Scan for the cell matching the given text and deliver its (x, y) coordinate at center. 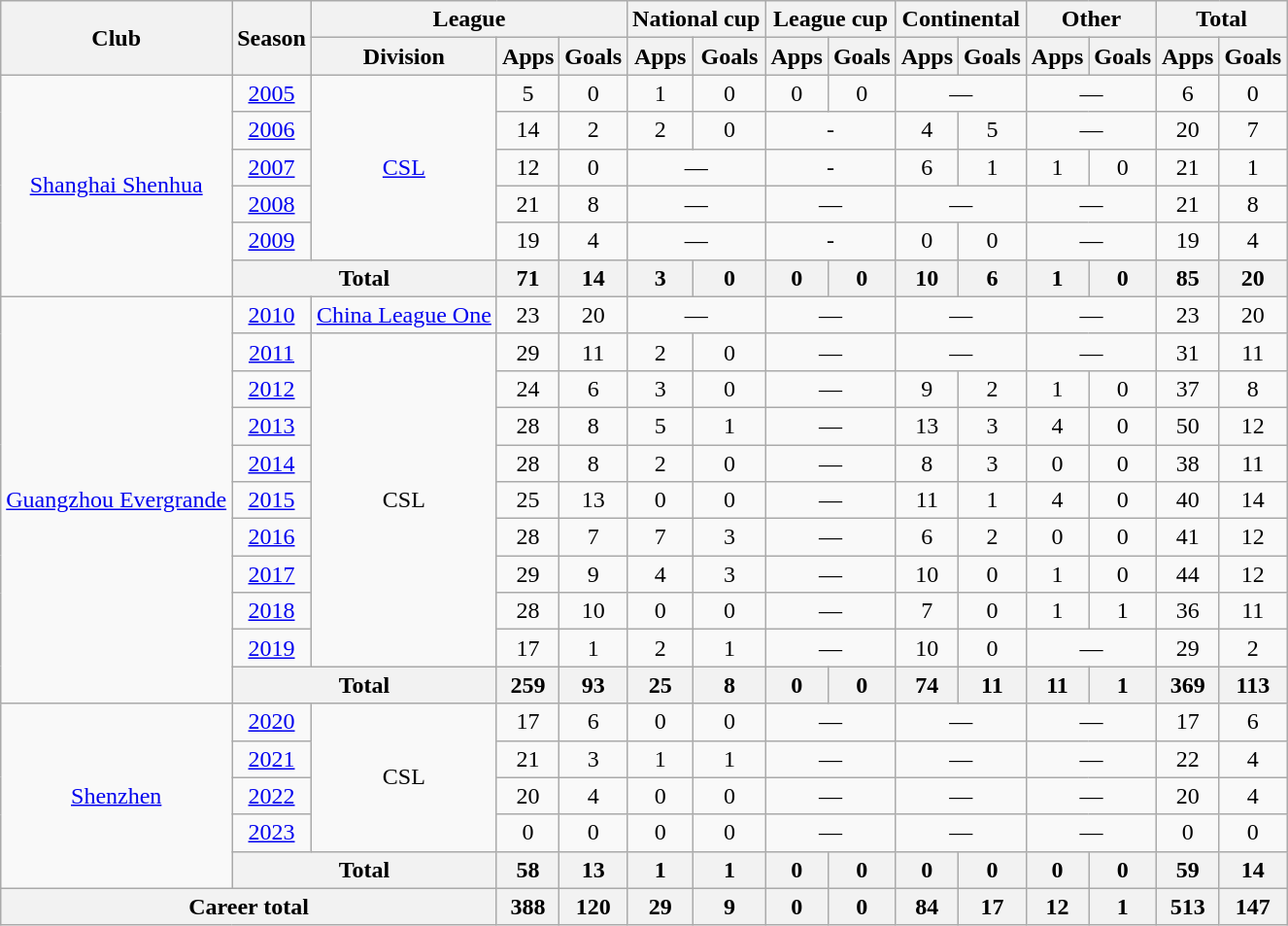
2017 (272, 574)
2019 (272, 648)
2020 (272, 722)
113 (1253, 685)
369 (1188, 685)
Other (1091, 19)
85 (1188, 278)
22 (1188, 759)
40 (1188, 500)
Guangzhou Evergrande (117, 499)
147 (1253, 907)
2016 (272, 537)
2011 (272, 352)
41 (1188, 537)
League cup (830, 19)
513 (1188, 907)
36 (1188, 611)
2008 (272, 204)
2023 (272, 833)
388 (527, 907)
2022 (272, 796)
Continental (961, 19)
37 (1188, 389)
74 (927, 685)
2010 (272, 315)
National cup (696, 19)
2015 (272, 500)
50 (1188, 426)
League (468, 19)
259 (527, 685)
Shenzhen (117, 796)
China League One (404, 315)
Club (117, 38)
38 (1188, 463)
2006 (272, 130)
84 (927, 907)
Division (404, 56)
Season (272, 38)
Shanghai Shenhua (117, 186)
71 (527, 278)
93 (593, 685)
58 (527, 870)
2009 (272, 241)
2014 (272, 463)
120 (593, 907)
2007 (272, 167)
59 (1188, 870)
Career total (249, 907)
2005 (272, 93)
2012 (272, 389)
31 (1188, 352)
2013 (272, 426)
24 (527, 389)
44 (1188, 574)
2021 (272, 759)
2018 (272, 611)
